Pinpoint the cell where the given text exists, returning its (X, Y) midpoint coordinate. 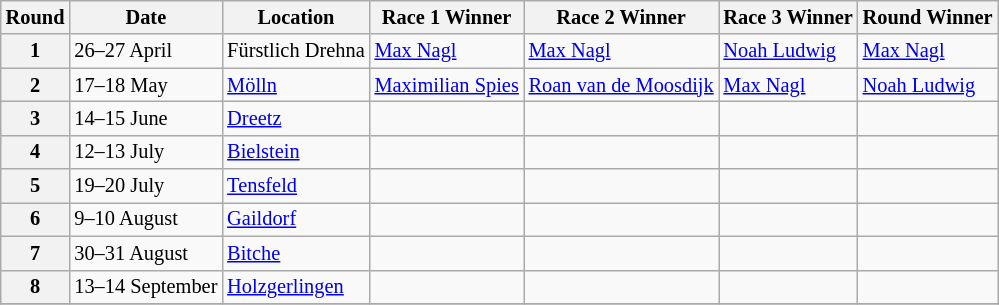
Race 2 Winner (622, 17)
26–27 April (146, 51)
Maximilian Spies (447, 85)
Tensfeld (296, 186)
4 (36, 152)
Location (296, 17)
Roan van de Moosdijk (622, 85)
Date (146, 17)
8 (36, 287)
9–10 August (146, 219)
Gaildorf (296, 219)
19–20 July (146, 186)
13–14 September (146, 287)
Round (36, 17)
17–18 May (146, 85)
Race 1 Winner (447, 17)
Bitche (296, 253)
14–15 June (146, 118)
3 (36, 118)
7 (36, 253)
Dreetz (296, 118)
1 (36, 51)
12–13 July (146, 152)
Holzgerlingen (296, 287)
30–31 August (146, 253)
5 (36, 186)
2 (36, 85)
6 (36, 219)
Mölln (296, 85)
Bielstein (296, 152)
Fürstlich Drehna (296, 51)
Race 3 Winner (788, 17)
Round Winner (928, 17)
